Return [x, y] of the center of cell containing provided text 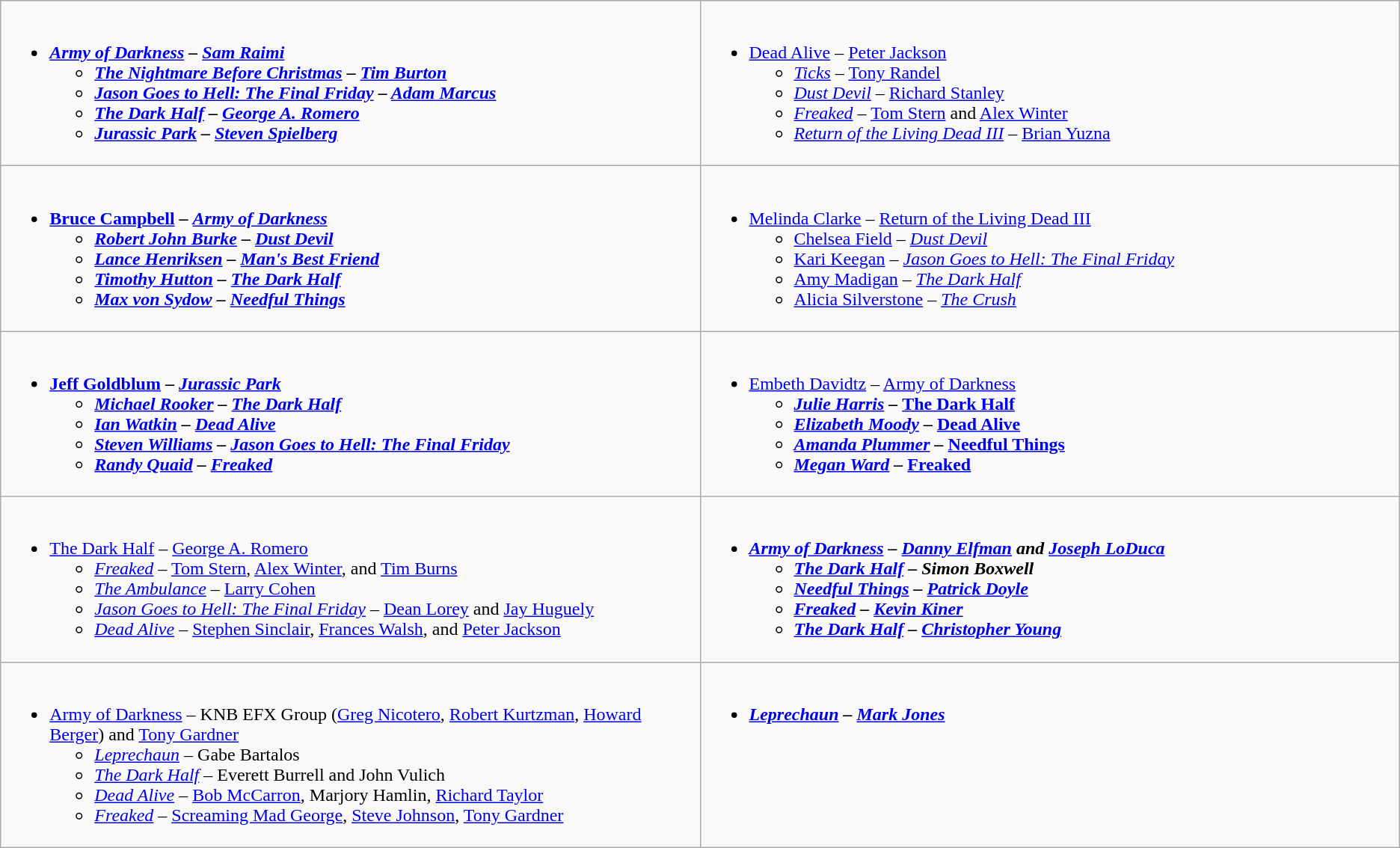
Leprechaun – Mark Jones [1050, 755]
Embeth Davidtz – Army of Darkness Julie Harris – The Dark HalfElizabeth Moody – Dead AliveAmanda Plummer – Needful ThingsMegan Ward – Freaked [1050, 414]
